Return (X, Y) of the center of cell containing provided text 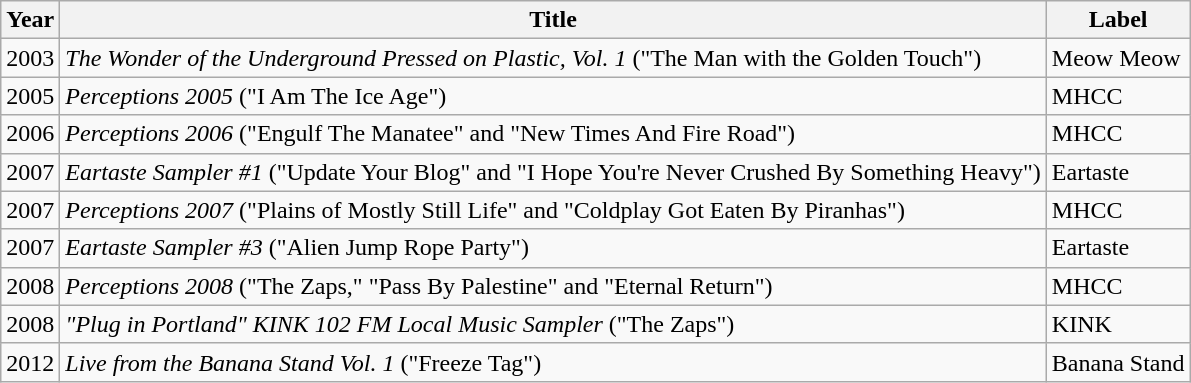
Eartaste Sampler #1 ("Update Your Blog" and "I Hope You're Never Crushed By Something Heavy") (553, 172)
2005 (30, 96)
Banana Stand (1118, 362)
Eartaste Sampler #3 ("Alien Jump Rope Party") (553, 248)
Meow Meow (1118, 58)
2006 (30, 134)
Title (553, 20)
Perceptions 2007 ("Plains of Mostly Still Life" and "Coldplay Got Eaten By Piranhas") (553, 210)
Perceptions 2008 ("The Zaps," "Pass By Palestine" and "Eternal Return") (553, 286)
"Plug in Portland" KINK 102 FM Local Music Sampler ("The Zaps") (553, 324)
KINK (1118, 324)
The Wonder of the Underground Pressed on Plastic, Vol. 1 ("The Man with the Golden Touch") (553, 58)
2012 (30, 362)
2003 (30, 58)
Year (30, 20)
Perceptions 2006 ("Engulf The Manatee" and "New Times And Fire Road") (553, 134)
Label (1118, 20)
Perceptions 2005 ("I Am The Ice Age") (553, 96)
Live from the Banana Stand Vol. 1 ("Freeze Tag") (553, 362)
